From the cell containing the given text, extract its center point as (x, y) coordinate. 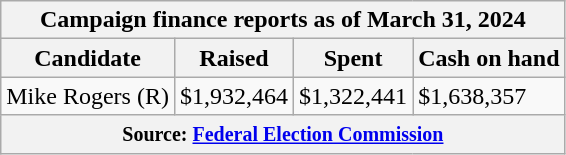
Source: Federal Election Commission (283, 134)
Mike Rogers (R) (88, 96)
Raised (234, 58)
$1,638,357 (489, 96)
Spent (354, 58)
Candidate (88, 58)
$1,322,441 (354, 96)
$1,932,464 (234, 96)
Cash on hand (489, 58)
Campaign finance reports as of March 31, 2024 (283, 20)
